Return the (x, y) coordinate for the center point of the cell that contains the specified text.  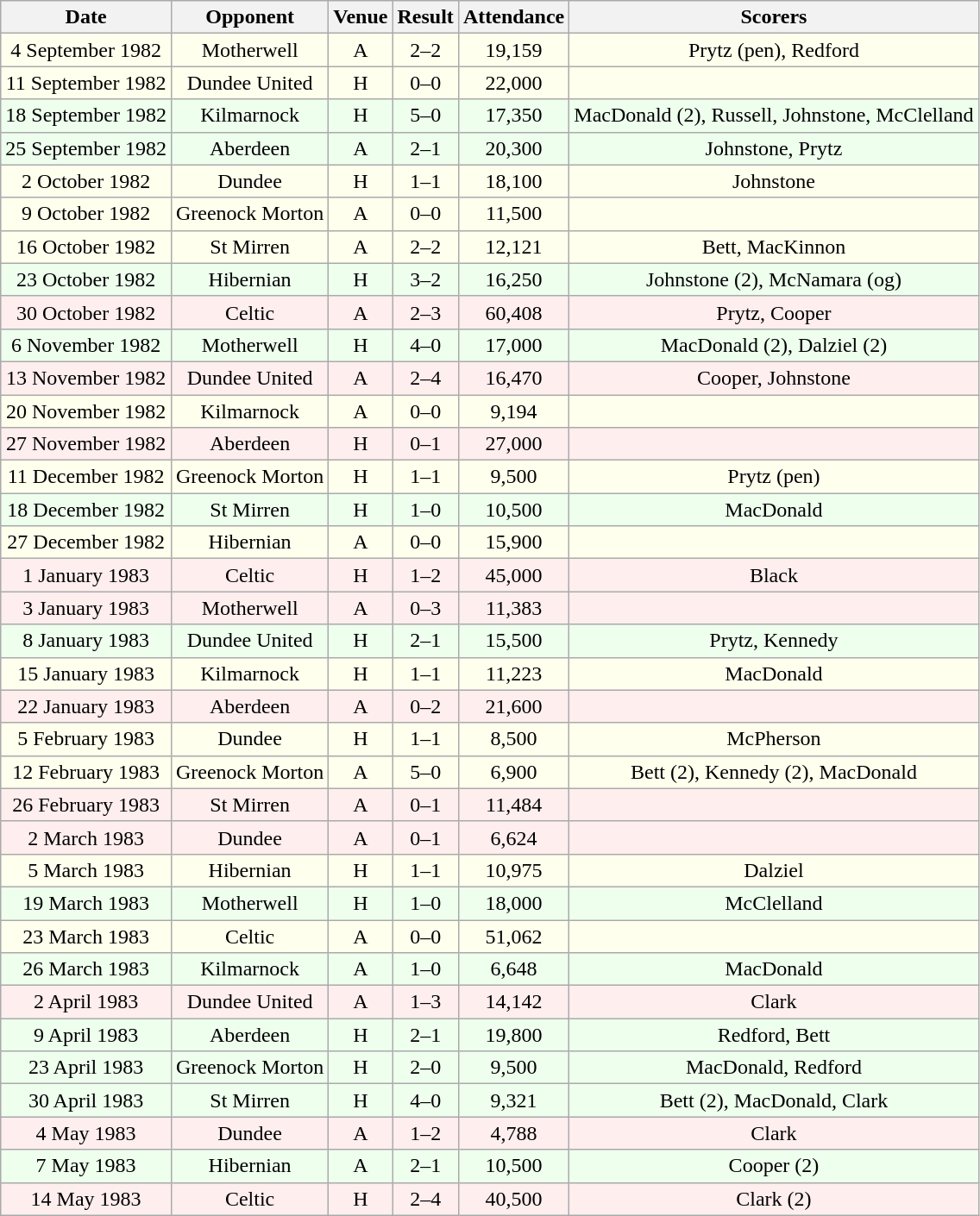
22,000 (513, 83)
Prytz, Kennedy (774, 641)
11 December 1982 (86, 477)
2 October 1982 (86, 181)
Result (425, 17)
17,350 (513, 116)
27 November 1982 (86, 444)
MacDonald, Redford (774, 1068)
MacDonald (2), Dalziel (2) (774, 345)
27 December 1982 (86, 542)
6,648 (513, 969)
27,000 (513, 444)
9 April 1983 (86, 1035)
16,470 (513, 378)
Prytz (pen) (774, 477)
0–3 (425, 608)
Bett, MacKinnon (774, 247)
12 February 1983 (86, 772)
Cooper (2) (774, 1166)
23 October 1982 (86, 279)
51,062 (513, 936)
Bett (2), MacDonald, Clark (774, 1100)
23 March 1983 (86, 936)
8,500 (513, 739)
Prytz (pen), Redford (774, 50)
1–3 (425, 1002)
4 September 1982 (86, 50)
10,975 (513, 870)
Dalziel (774, 870)
20,300 (513, 148)
6,900 (513, 772)
Johnstone (2), McNamara (og) (774, 279)
3–2 (425, 279)
21,600 (513, 706)
Black (774, 575)
6 November 1982 (86, 345)
12,121 (513, 247)
8 January 1983 (86, 641)
14 May 1983 (86, 1199)
11,500 (513, 214)
Redford, Bett (774, 1035)
60,408 (513, 312)
19,159 (513, 50)
9,321 (513, 1100)
9 October 1982 (86, 214)
19,800 (513, 1035)
2–3 (425, 312)
11,223 (513, 674)
McPherson (774, 739)
15 January 1983 (86, 674)
14,142 (513, 1002)
Clark (2) (774, 1199)
11,484 (513, 805)
7 May 1983 (86, 1166)
5 February 1983 (86, 739)
18,100 (513, 181)
26 February 1983 (86, 805)
4,788 (513, 1133)
5 March 1983 (86, 870)
Venue (361, 17)
16,250 (513, 279)
23 April 1983 (86, 1068)
11,383 (513, 608)
40,500 (513, 1199)
9,194 (513, 411)
Johnstone, Prytz (774, 148)
Date (86, 17)
2–0 (425, 1068)
1 January 1983 (86, 575)
Opponent (249, 17)
Scorers (774, 17)
25 September 1982 (86, 148)
0–2 (425, 706)
17,000 (513, 345)
30 April 1983 (86, 1100)
18 September 1982 (86, 116)
Johnstone (774, 181)
Cooper, Johnstone (774, 378)
4 May 1983 (86, 1133)
18,000 (513, 903)
2 March 1983 (86, 837)
Prytz, Cooper (774, 312)
20 November 1982 (86, 411)
15,900 (513, 542)
16 October 1982 (86, 247)
30 October 1982 (86, 312)
11 September 1982 (86, 83)
13 November 1982 (86, 378)
Bett (2), Kennedy (2), MacDonald (774, 772)
18 December 1982 (86, 510)
3 January 1983 (86, 608)
Attendance (513, 17)
6,624 (513, 837)
45,000 (513, 575)
26 March 1983 (86, 969)
15,500 (513, 641)
2 April 1983 (86, 1002)
MacDonald (2), Russell, Johnstone, McClelland (774, 116)
McClelland (774, 903)
19 March 1983 (86, 903)
22 January 1983 (86, 706)
